Search for the cell housing the specified text and yield its (X, Y) center coordinate. 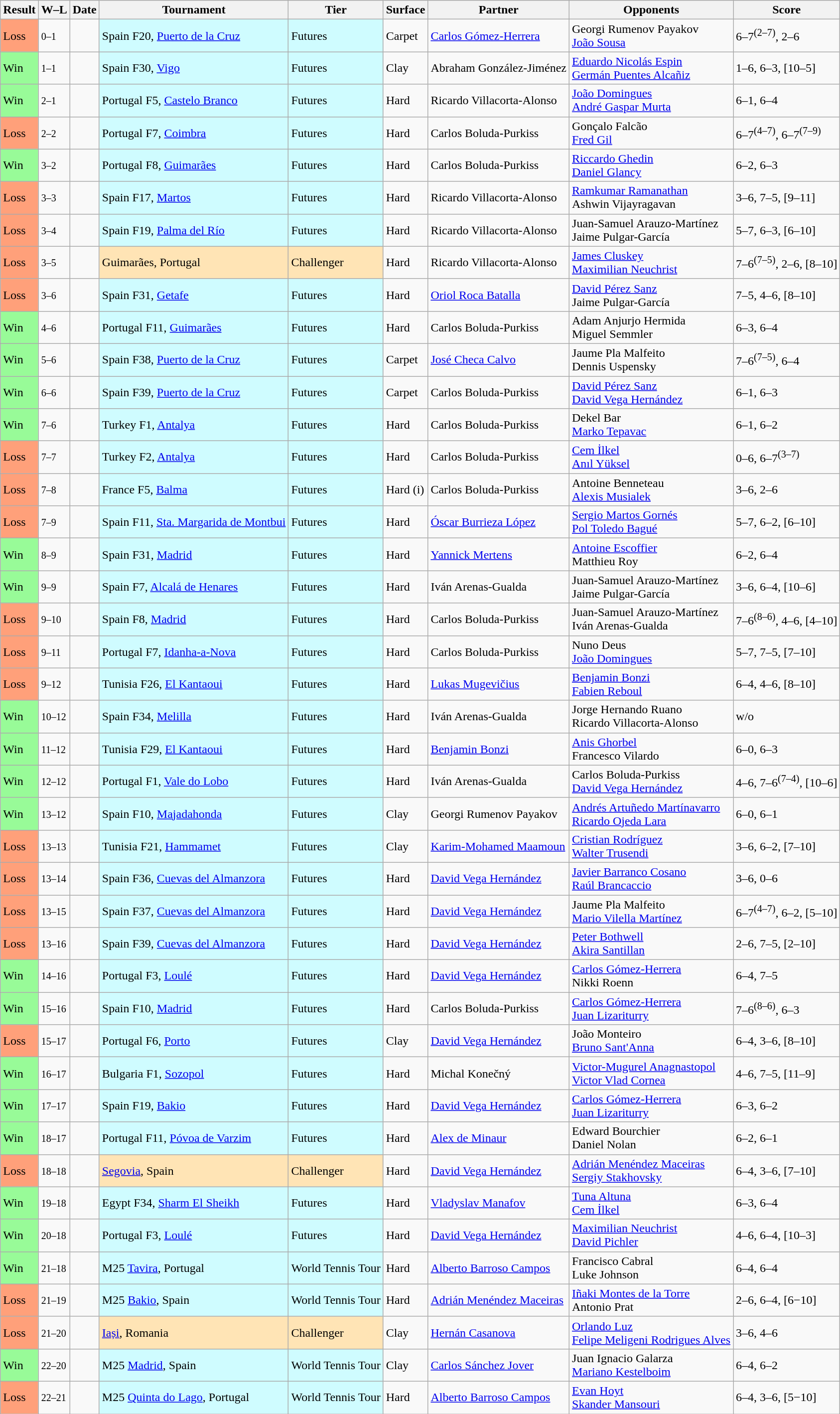
Carlos Gómez-Herrera Nikki Roenn (652, 976)
Nuno Deus João Domingues (652, 652)
Edward Bourchier Daniel Nolan (652, 1138)
2–6, 7–5, [2–10] (787, 944)
6–1, 6–2 (787, 425)
3–6, 6–2, [7–10] (787, 846)
Juan-Samuel Arauzo-Martínez Iván Arenas-Gualda (652, 619)
3–6 (54, 295)
3–3 (54, 197)
Result (19, 10)
4–6 (54, 327)
Evan Hoyt Skander Mansouri (652, 1398)
Eduardo Nicolás Espin Germán Puentes Alcañiz (652, 68)
Dekel Bar Marko Tepavac (652, 425)
Óscar Burrieza López (499, 522)
Tunisia F29, El Kantaoui (194, 749)
6–4, 6–4 (787, 1268)
Surface (406, 10)
Antoine Benneteau Alexis Musialek (652, 489)
22–21 (54, 1398)
7–7 (54, 458)
20–18 (54, 1235)
João Domingues André Gaspar Murta (652, 101)
Georgi Rumenov Payakov (499, 813)
Score (787, 10)
Spain F39, Cuevas del Almanzora (194, 944)
Spain F11, Sta. Margarida de Montbui (194, 522)
1–1 (54, 68)
David Pérez Sanz Jaime Pulgar-García (652, 295)
Turkey F1, Antalya (194, 425)
6–4, 6–2 (787, 1365)
Spain F17, Martos (194, 197)
3–6, 0–6 (787, 878)
Portugal F7, Idanha-a-Nova (194, 652)
Turkey F2, Antalya (194, 458)
2–2 (54, 133)
Guimarães, Portugal (194, 262)
6–2, 6–4 (787, 554)
Date (85, 10)
Peter Bothwell Akira Santillan (652, 944)
Portugal F5, Castelo Branco (194, 101)
18–18 (54, 1170)
13–14 (54, 878)
12–12 (54, 782)
Georgi Rumenov Payakov João Sousa (652, 36)
21–19 (54, 1300)
Vladyslav Manafov (499, 1203)
13–15 (54, 911)
Spain F7, Alcalá de Henares (194, 587)
Egypt F34, Sharm El Sheikh (194, 1203)
18–17 (54, 1138)
6–4, 3–6, [8–10] (787, 1041)
Benjamin Bonzi Fabien Reboul (652, 684)
Abraham González-Jiménez (499, 68)
3–6, 7–5, [9–11] (787, 197)
4–6, 7–6(7–4), [10–6] (787, 782)
Cem İlkel Anıl Yüksel (652, 458)
13–12 (54, 813)
W–L (54, 10)
5–7, 6–3, [6–10] (787, 230)
Spain F31, Getafe (194, 295)
8–9 (54, 554)
3–6, 6–4, [10–6] (787, 587)
Spain F8, Madrid (194, 619)
3–5 (54, 262)
13–16 (54, 944)
Tunisia F26, El Kantaoui (194, 684)
15–16 (54, 1009)
5–7, 6–2, [6–10] (787, 522)
Alex de Minaur (499, 1138)
Spain F39, Puerto de la Cruz (194, 392)
6–0, 6–3 (787, 749)
21–20 (54, 1333)
Adrián Menéndez Maceiras Sergiy Stakhovsky (652, 1170)
Spain F34, Melilla (194, 717)
17–17 (54, 1105)
6–2, 6–3 (787, 165)
3–2 (54, 165)
Benjamin Bonzi (499, 749)
Antoine Escoffier Matthieu Roy (652, 554)
Adam Anjurjo Hermida Miguel Semmler (652, 327)
3–4 (54, 230)
Michal Konečný (499, 1074)
0–1 (54, 36)
Spain F37, Cuevas del Almanzora (194, 911)
14–16 (54, 976)
Yannick Mertens (499, 554)
1–6, 6–3, [10–5] (787, 68)
Partner (499, 10)
10–12 (54, 717)
7–6(8–6), 6–3 (787, 1009)
Andrés Artuñedo Martínavarro Ricardo Ojeda Lara (652, 813)
Hard (i) (406, 489)
6–4, 4–6, [8–10] (787, 684)
Opponents (652, 10)
Portugal F11, Guimarães (194, 327)
9–11 (54, 652)
6–7(2–7), 2–6 (787, 36)
22–20 (54, 1365)
M25 Madrid, Spain (194, 1365)
Juan Ignacio Galarza Mariano Kestelboim (652, 1365)
7–9 (54, 522)
Spain F19, Bakio (194, 1105)
3–6, 2–6 (787, 489)
4–6, 6–4, [10–3] (787, 1235)
Spain F38, Puerto de la Cruz (194, 360)
Javier Barranco Cosano Raúl Brancaccio (652, 878)
Oriol Roca Batalla (499, 295)
6–6 (54, 392)
Gonçalo Falcão Fred Gil (652, 133)
7–6(7–5), 2–6, [8–10] (787, 262)
Iași, Romania (194, 1333)
9–10 (54, 619)
w/o (787, 717)
Segovia, Spain (194, 1170)
Cristian Rodríguez Walter Trusendi (652, 846)
Ramkumar Ramanathan Ashwin Vijayragavan (652, 197)
2–1 (54, 101)
Spain F10, Majadahonda (194, 813)
6–2, 6–1 (787, 1138)
6–1, 6–3 (787, 392)
16–17 (54, 1074)
6–1, 6–4 (787, 101)
Orlando Luz Felipe Meligeni Rodrigues Alves (652, 1333)
13–13 (54, 846)
Victor-Mugurel Anagnastopol Victor Vlad Cornea (652, 1074)
José Checa Calvo (499, 360)
Portugal F8, Guimarães (194, 165)
6–4, 3–6, [7–10] (787, 1170)
Jaume Pla Malfeito Mario Vilella Martínez (652, 911)
11–12 (54, 749)
Tournament (194, 10)
6–4, 7–5 (787, 976)
James Cluskey Maximilian Neuchrist (652, 262)
Bulgaria F1, Sozopol (194, 1074)
6–4, 3–6, [5−10] (787, 1398)
M25 Bakio, Spain (194, 1300)
5–6 (54, 360)
3–6, 4–6 (787, 1333)
7–8 (54, 489)
Sergio Martos Gornés Pol Toledo Bagué (652, 522)
Francisco Cabral Luke Johnson (652, 1268)
Adrián Menéndez Maceiras (499, 1300)
Spain F19, Palma del Río (194, 230)
Maximilian Neuchrist David Pichler (652, 1235)
Portugal F11, Póvoa de Varzim (194, 1138)
Portugal F1, Vale do Lobo (194, 782)
David Pérez Sanz David Vega Hernández (652, 392)
Spain F20, Puerto de la Cruz (194, 36)
Jorge Hernando Ruano Ricardo Villacorta-Alonso (652, 717)
7–6(7–5), 6–4 (787, 360)
Lukas Mugevičius (499, 684)
João Monteiro Bruno Sant'Anna (652, 1041)
Spain F30, Vigo (194, 68)
4–6, 7–5, [11–9] (787, 1074)
Tier (336, 10)
Hernán Casanova (499, 1333)
Carlos Gómez-Herrera (499, 36)
Tuna Altuna Cem İlkel (652, 1203)
6–3, 6–2 (787, 1105)
Jaume Pla Malfeito Dennis Uspensky (652, 360)
9–12 (54, 684)
0–6, 6–7(3–7) (787, 458)
France F5, Balma (194, 489)
Spain F10, Madrid (194, 1009)
Anis Ghorbel Francesco Vilardo (652, 749)
6–0, 6–1 (787, 813)
5–7, 7–5, [7–10] (787, 652)
15–17 (54, 1041)
Portugal F7, Coimbra (194, 133)
Riccardo Ghedin Daniel Glancy (652, 165)
6–7(4–7), 6–7(7–9) (787, 133)
Karim-Mohamed Maamoun (499, 846)
2–6, 6–4, [6−10] (787, 1300)
Portugal F6, Porto (194, 1041)
Carlos Sánchez Jover (499, 1365)
Spain F31, Madrid (194, 554)
Tunisia F21, Hammamet (194, 846)
M25 Tavira, Portugal (194, 1268)
M25 Quinta do Lago, Portugal (194, 1398)
6–7(4–7), 6–2, [5–10] (787, 911)
Iñaki Montes de la Torre Antonio Prat (652, 1300)
Spain F36, Cuevas del Almanzora (194, 878)
19–18 (54, 1203)
7–6(8–6), 4–6, [4–10] (787, 619)
9–9 (54, 587)
Carlos Boluda-Purkiss David Vega Hernández (652, 782)
7–6 (54, 425)
7–5, 4–6, [8–10] (787, 295)
21–18 (54, 1268)
